Return the [X, Y] coordinate for the center point of the cell that contains the specified text.  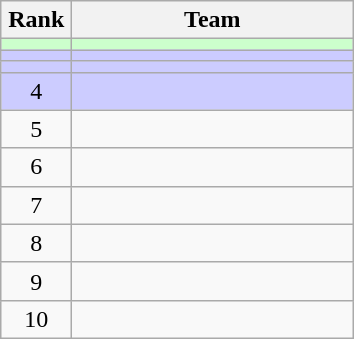
4 [36, 91]
Rank [36, 20]
7 [36, 205]
6 [36, 167]
8 [36, 243]
9 [36, 281]
Team [212, 20]
10 [36, 319]
5 [36, 129]
